Identify which cell holds the provided text, then report its [X, Y] central coordinate. 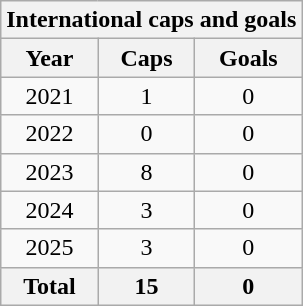
Caps [146, 58]
International caps and goals [152, 20]
1 [146, 96]
8 [146, 172]
2023 [50, 172]
15 [146, 286]
2021 [50, 96]
2022 [50, 134]
2024 [50, 210]
Goals [248, 58]
2025 [50, 248]
Total [50, 286]
Year [50, 58]
